Determine the (X, Y) coordinate at the center of the cell enclosing the given text.  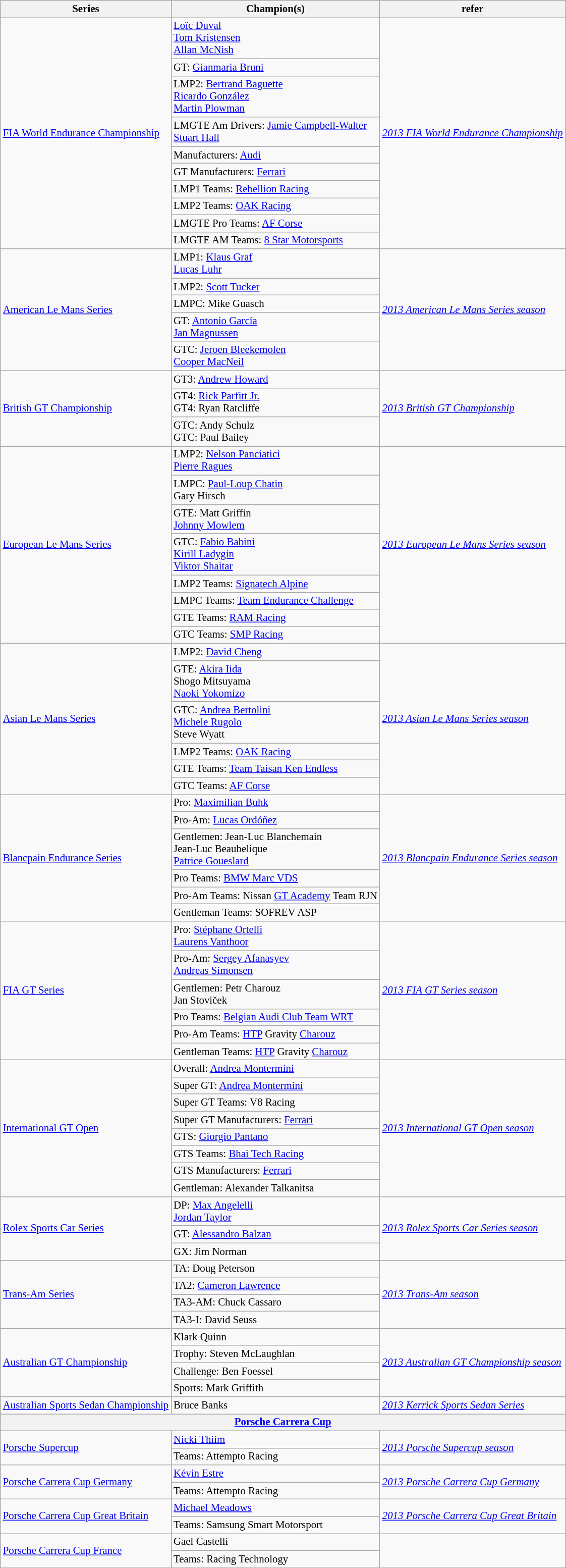
LMP2: David Cheng (275, 652)
Pro: Maximilian Buhk (275, 803)
GT: Gianmaria Bruni (275, 67)
LMGTE AM Teams: 8 Star Motorsports (275, 240)
Porsche Carrera Cup Germany (86, 1482)
Sports: Mark Griffith (275, 1388)
LMP2: Nelson Panciatici Pierre Ragues (275, 461)
FIA World Endurance Championship (86, 133)
2013 Kerrick Sports Sedan Series (473, 1405)
refer (473, 9)
2013 European Le Mans Series season (473, 545)
2013 FIA World Endurance Championship (473, 133)
Porsche Carrera Cup France (86, 1550)
Gentlemen: Petr Charouz Jan Stoviček (275, 994)
Bruce Banks (275, 1405)
TA2: Cameron Lawrence (275, 1286)
GTC: Andy SchulzGTC: Paul Bailey (275, 432)
GX: Jim Norman (275, 1251)
Gentleman Teams: HTP Gravity Charouz (275, 1052)
LMP1 Teams: Rebellion Racing (275, 189)
Gael Castelli (275, 1542)
GTE Teams: Team Taisan Ken Endless (275, 769)
2013 FIA GT Series season (473, 990)
Gentleman: Alexander Talkanitsa (275, 1188)
GTC: Andrea Bertolini Michele Rugolo Steve Wyatt (275, 722)
Gentlemen: Jean-Luc Blanchemain Jean-Luc Beaubelique Patrice Goueslard (275, 849)
Manufacturers: Audi (275, 155)
Trans-Am Series (86, 1294)
LMP1: Klaus Graf Lucas Luhr (275, 264)
LMP2: Scott Tucker (275, 287)
2013 Porsche Carrera Cup Great Britain (473, 1517)
GTC Teams: AF Corse (275, 786)
Porsche Carrera Cup Great Britain (86, 1517)
DP: Max Angelelli Jordan Taylor (275, 1211)
Klark Quinn (275, 1337)
Super GT Manufacturers: Ferrari (275, 1120)
2013 Blancpain Endurance Series season (473, 858)
LMPC Teams: Team Endurance Challenge (275, 601)
Nicki Thiim (275, 1439)
Australian GT Championship (86, 1362)
Gentleman Teams: SOFREV ASP (275, 913)
GTC: Jeroen Bleekemolen Cooper MacNeil (275, 356)
Pro Teams: BMW Marc VDS (275, 878)
Series (86, 9)
LMPC: Mike Guasch (275, 304)
Porsche Carrera Cup (283, 1422)
GTS Teams: Bhai Tech Racing (275, 1154)
TA3-AM: Chuck Cassaro (275, 1303)
GT: Antonio García Jan Magnussen (275, 327)
2013 Asian Le Mans Series season (473, 719)
2013 Porsche Supercup season (473, 1448)
Challenge: Ben Foessel (275, 1371)
International GT Open (86, 1129)
LMP2 Teams: Signatech Alpine (275, 584)
Pro-Am Teams: Nissan GT Academy Team RJN (275, 896)
Teams: Samsung Smart Motorsport (275, 1525)
2013 International GT Open season (473, 1129)
Asian Le Mans Series (86, 719)
LMPC: Paul-Loup Chatin Gary Hirsch (275, 490)
GT3: Andrew Howard (275, 379)
Porsche Supercup (86, 1448)
GTE: Matt Griffin Johnny Mowlem (275, 519)
Pro-Am Teams: HTP Gravity Charouz (275, 1034)
Pro: Stéphane Ortelli Laurens Vanthoor (275, 936)
2013 American Le Mans Series season (473, 310)
Kévin Estre (275, 1474)
Rolex Sports Car Series (86, 1228)
LMGTE Am Drivers: Jamie Campbell-Walter Stuart Hall (275, 132)
Overall: Andrea Montermini (275, 1069)
GTS: Giorgio Pantano (275, 1137)
GT: Alessandro Balzan (275, 1234)
Pro-Am: Lucas Ordóñez (275, 820)
GTC Teams: SMP Racing (275, 635)
2013 Rolex Sports Car Series season (473, 1228)
TA3-I: David Seuss (275, 1320)
FIA GT Series (86, 990)
LMGTE Pro Teams: AF Corse (275, 223)
Super GT Teams: V8 Racing (275, 1103)
Pro-Am: Sergey Afanasyev Andreas Simonsen (275, 965)
2013 Australian GT Championship season (473, 1362)
European Le Mans Series (86, 545)
GT Manufacturers: Ferrari (275, 172)
GT4: Rick Parfitt Jr.GT4: Ryan Ratcliffe (275, 402)
Trophy: Steven McLaughlan (275, 1354)
British GT Championship (86, 408)
Loïc Duval Tom Kristensen Allan McNish (275, 38)
GTE: Akira Iida Shogo Mitsuyama Naoki Yokomizo (275, 681)
2013 British GT Championship (473, 408)
Teams: Racing Technology (275, 1559)
2013 Trans-Am season (473, 1294)
2013 Porsche Carrera Cup Germany (473, 1482)
Blancpain Endurance Series (86, 858)
Michael Meadows (275, 1508)
GTE Teams: RAM Racing (275, 618)
LMP2: Bertrand Baguette Ricardo González Martin Plowman (275, 96)
Super GT: Andrea Montermini (275, 1085)
GTS Manufacturers: Ferrari (275, 1171)
Champion(s) (275, 9)
Australian Sports Sedan Championship (86, 1405)
Pro Teams: Belgian Audi Club Team WRT (275, 1017)
TA: Doug Peterson (275, 1269)
GTC: Fabio Babini Kirill Ladygin Viktor Shaitar (275, 554)
American Le Mans Series (86, 310)
